Return the [x, y] coordinate for the center point of the cell that contains the specified text.  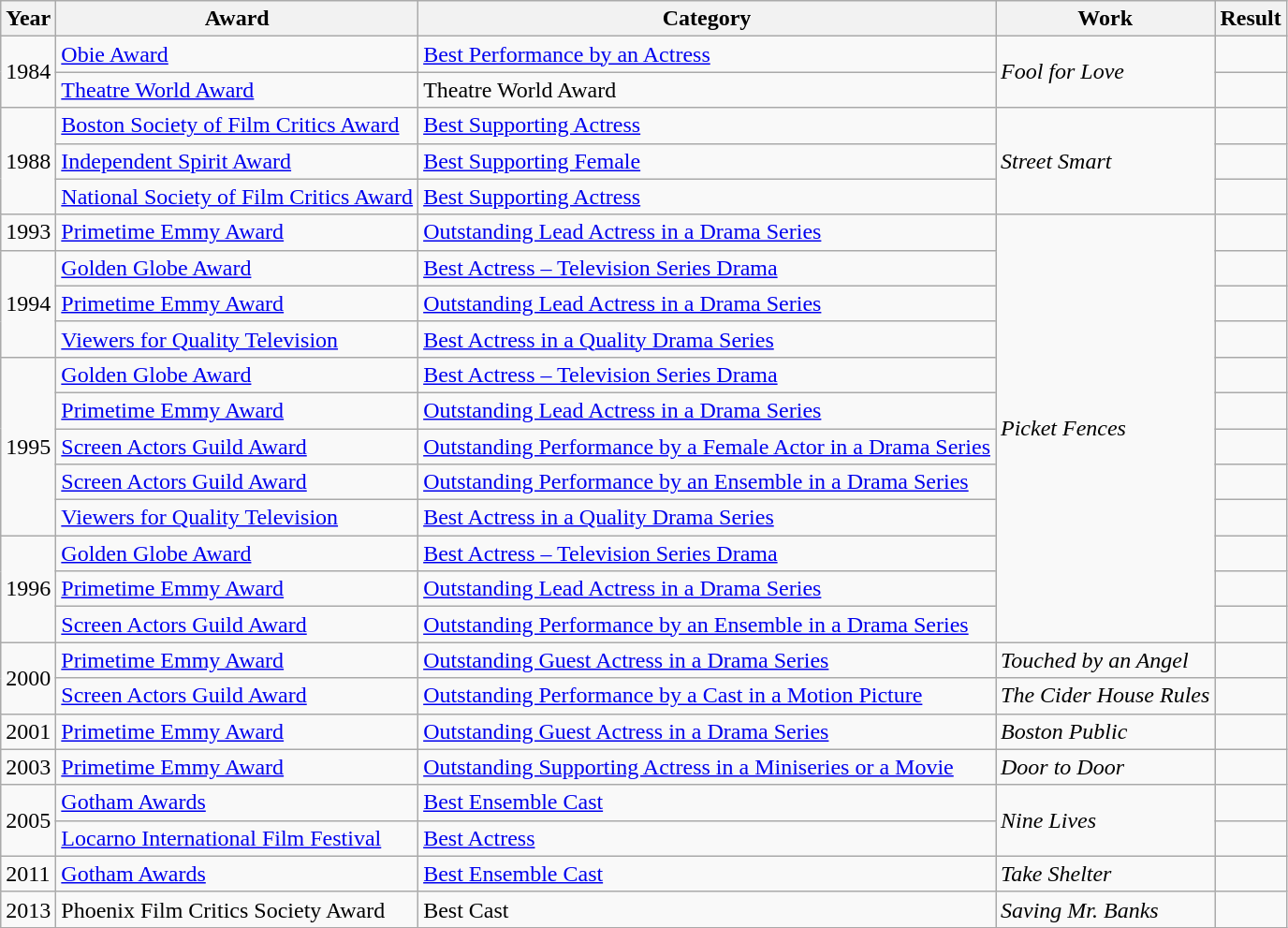
Locarno International Film Festival [238, 838]
Saving Mr. Banks [1105, 909]
Door to Door [1105, 767]
Take Shelter [1105, 874]
Category [708, 19]
1993 [28, 232]
1995 [28, 446]
Award [238, 19]
1996 [28, 589]
Best Actress [708, 838]
Boston Society of Film Critics Award [238, 125]
Street Smart [1105, 161]
Best Cast [708, 909]
The Cider House Rules [1105, 696]
Picket Fences [1105, 429]
Touched by an Angel [1105, 660]
2003 [28, 767]
1984 [28, 72]
Best Supporting Female [708, 161]
Outstanding Performance by a Cast in a Motion Picture [708, 696]
Obie Award [238, 54]
2000 [28, 678]
Outstanding Performance by a Female Actor in a Drama Series [708, 447]
Boston Public [1105, 731]
2001 [28, 731]
Year [28, 19]
Phoenix Film Critics Society Award [238, 909]
Best Performance by an Actress [708, 54]
2005 [28, 820]
Independent Spirit Award [238, 161]
2011 [28, 874]
Nine Lives [1105, 820]
Outstanding Supporting Actress in a Miniseries or a Movie [708, 767]
1994 [28, 303]
1988 [28, 161]
Fool for Love [1105, 72]
Result [1251, 19]
2013 [28, 909]
National Society of Film Critics Award [238, 197]
Work [1105, 19]
